Find where the given text appears and provide that cell's center as [x, y] coordinate. 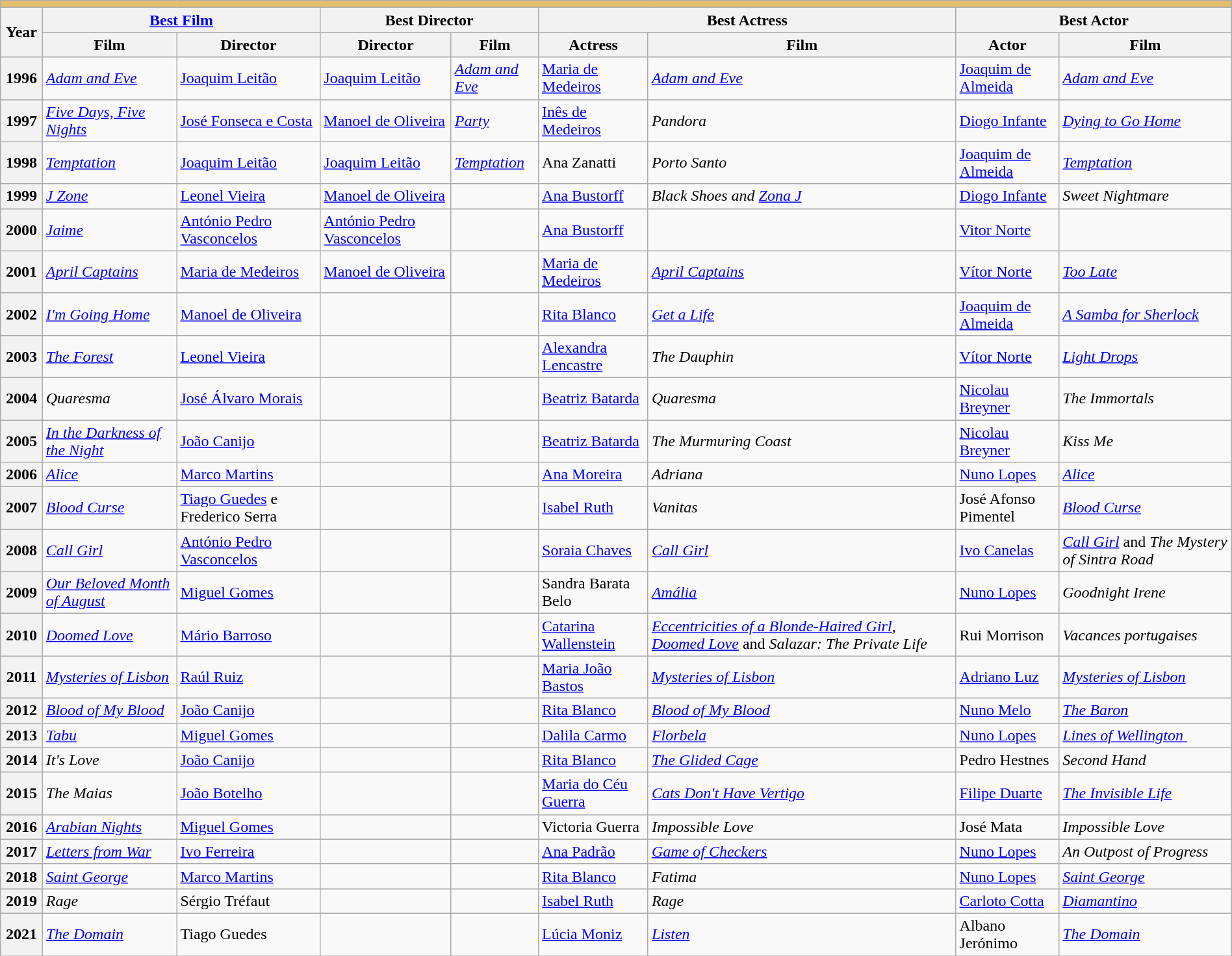
Party [494, 121]
The Dauphin [802, 356]
Actress [594, 45]
José Afonso Pimentel [1007, 508]
It's Love [109, 760]
Jaime [109, 230]
The Invisible Life [1146, 794]
2019 [21, 901]
The Glided Cage [802, 760]
2000 [21, 230]
2001 [21, 271]
Best Film [181, 20]
2013 [21, 735]
Raúl Ruiz [248, 677]
2004 [21, 399]
Victoria Guerra [594, 827]
2015 [21, 794]
Filipe Duarte [1007, 794]
Pandora [802, 121]
Ana Padrão [594, 851]
2011 [21, 677]
Ana Zanatti [594, 162]
Ivo Ferreira [248, 851]
Our Beloved Month of August [109, 592]
2002 [21, 314]
Lúcia Moniz [594, 934]
Albano Jerónimo [1007, 934]
Cats Don't Have Vertigo [802, 794]
Rui Morrison [1007, 635]
The Baron [1146, 711]
2009 [21, 592]
2005 [21, 440]
2006 [21, 475]
Light Drops [1146, 356]
Fatima [802, 876]
Best Actress [747, 20]
Soraia Chaves [594, 551]
Inês de Medeiros [594, 121]
2021 [21, 934]
J Zone [109, 196]
The Murmuring Coast [802, 440]
1999 [21, 196]
Mário Barroso [248, 635]
2010 [21, 635]
Nuno Melo [1007, 711]
Eccentricities of a Blonde-Haired Girl, Doomed Love and Salazar: The Private Life [802, 635]
2017 [21, 851]
I'm Going Home [109, 314]
Kiss Me [1146, 440]
Get a Life [802, 314]
José Fonseca e Costa [248, 121]
1996 [21, 78]
Letters from War [109, 851]
Goodnight Irene [1146, 592]
2003 [21, 356]
Pedro Hestnes [1007, 760]
A Samba for Sherlock [1146, 314]
Alexandra Lencastre [594, 356]
Amália [802, 592]
Carloto Cotta [1007, 901]
Dying to Go Home [1146, 121]
Second Hand [1146, 760]
Tiago Guedes e Frederico Serra [248, 508]
Maria João Bastos [594, 677]
Sweet Nightmare [1146, 196]
Tiago Guedes [248, 934]
An Outpost of Progress [1146, 851]
In the Darkness of the Night [109, 440]
2016 [21, 827]
Diamantino [1146, 901]
2012 [21, 711]
Lines of Wellington [1146, 735]
Game of Checkers [802, 851]
Sérgio Tréfaut [248, 901]
2007 [21, 508]
Vitor Norte [1007, 230]
Actor [1007, 45]
Call Girl and The Mystery of Sintra Road [1146, 551]
Listen [802, 934]
Five Days, Five Nights [109, 121]
Vanitas [802, 508]
Tabu [109, 735]
2008 [21, 551]
1997 [21, 121]
José Álvaro Morais [248, 399]
Catarina Wallenstein [594, 635]
Sandra Barata Belo [594, 592]
Best Director [430, 20]
Ana Moreira [594, 475]
Maria do Céu Guerra [594, 794]
Too Late [1146, 271]
Dalila Carmo [594, 735]
Florbela [802, 735]
Arabian Nights [109, 827]
Vacances portugaises [1146, 635]
1998 [21, 162]
Porto Santo [802, 162]
The Maias [109, 794]
The Forest [109, 356]
Year [21, 32]
João Botelho [248, 794]
Best Actor [1094, 20]
Ivo Canelas [1007, 551]
Adriano Luz [1007, 677]
2018 [21, 876]
The Immortals [1146, 399]
2014 [21, 760]
Adriana [802, 475]
José Mata [1007, 827]
Doomed Love [109, 635]
Black Shoes and Zona J [802, 196]
